Scan for the cell matching the given text and deliver its (x, y) coordinate at center. 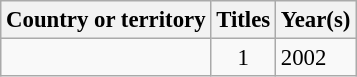
1 (244, 58)
Year(s) (315, 20)
2002 (315, 58)
Titles (244, 20)
Country or territory (106, 20)
